Locate the cell with the specified text and output its [x, y] center coordinate. 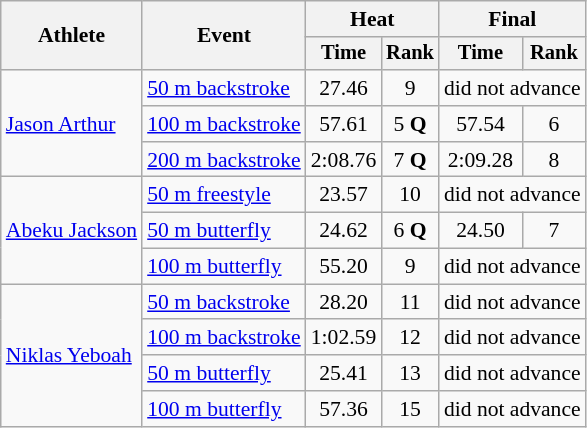
57.61 [344, 124]
200 m backstroke [224, 160]
8 [554, 160]
1:02.59 [344, 338]
6 [554, 124]
Jason Arthur [72, 124]
28.20 [344, 302]
23.57 [344, 195]
Athlete [72, 36]
Abeku Jackson [72, 230]
Event [224, 36]
Heat [372, 19]
55.20 [344, 267]
27.46 [344, 88]
Final [512, 19]
24.50 [480, 231]
57.54 [480, 124]
57.36 [344, 409]
6 Q [410, 231]
12 [410, 338]
50 m freestyle [224, 195]
15 [410, 409]
13 [410, 373]
5 Q [410, 124]
24.62 [344, 231]
2:09.28 [480, 160]
25.41 [344, 373]
Niklas Yeboah [72, 355]
2:08.76 [344, 160]
7 [554, 231]
11 [410, 302]
7 Q [410, 160]
10 [410, 195]
